Identify which cell holds the provided text, then report its (X, Y) central coordinate. 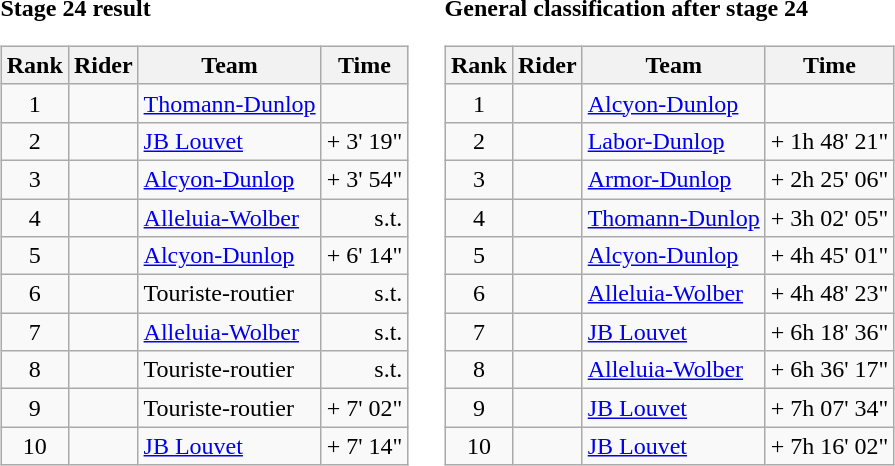
Labor-Dunlop (674, 141)
+ 3h 02' 05" (830, 217)
+ 6h 36' 17" (830, 370)
+ 3' 54" (364, 179)
+ 6' 14" (364, 256)
+ 7h 07' 34" (830, 408)
Armor-Dunlop (674, 179)
+ 2h 25' 06" (830, 179)
+ 3' 19" (364, 141)
+ 7' 02" (364, 408)
+ 4h 45' 01" (830, 256)
+ 7h 16' 02" (830, 446)
+ 4h 48' 23" (830, 294)
+ 7' 14" (364, 446)
+ 1h 48' 21" (830, 141)
+ 6h 18' 36" (830, 332)
